For the text-containing cell, return its midpoint in (x, y) coordinate format. 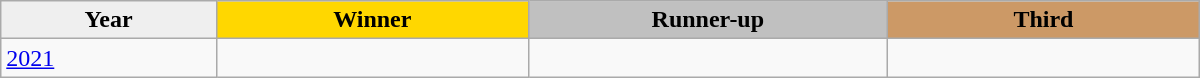
2021 (109, 58)
Winner (372, 20)
Year (109, 20)
Third (1044, 20)
Runner-up (708, 20)
